Determine the [x, y] coordinate at the center of the cell enclosing the given text.  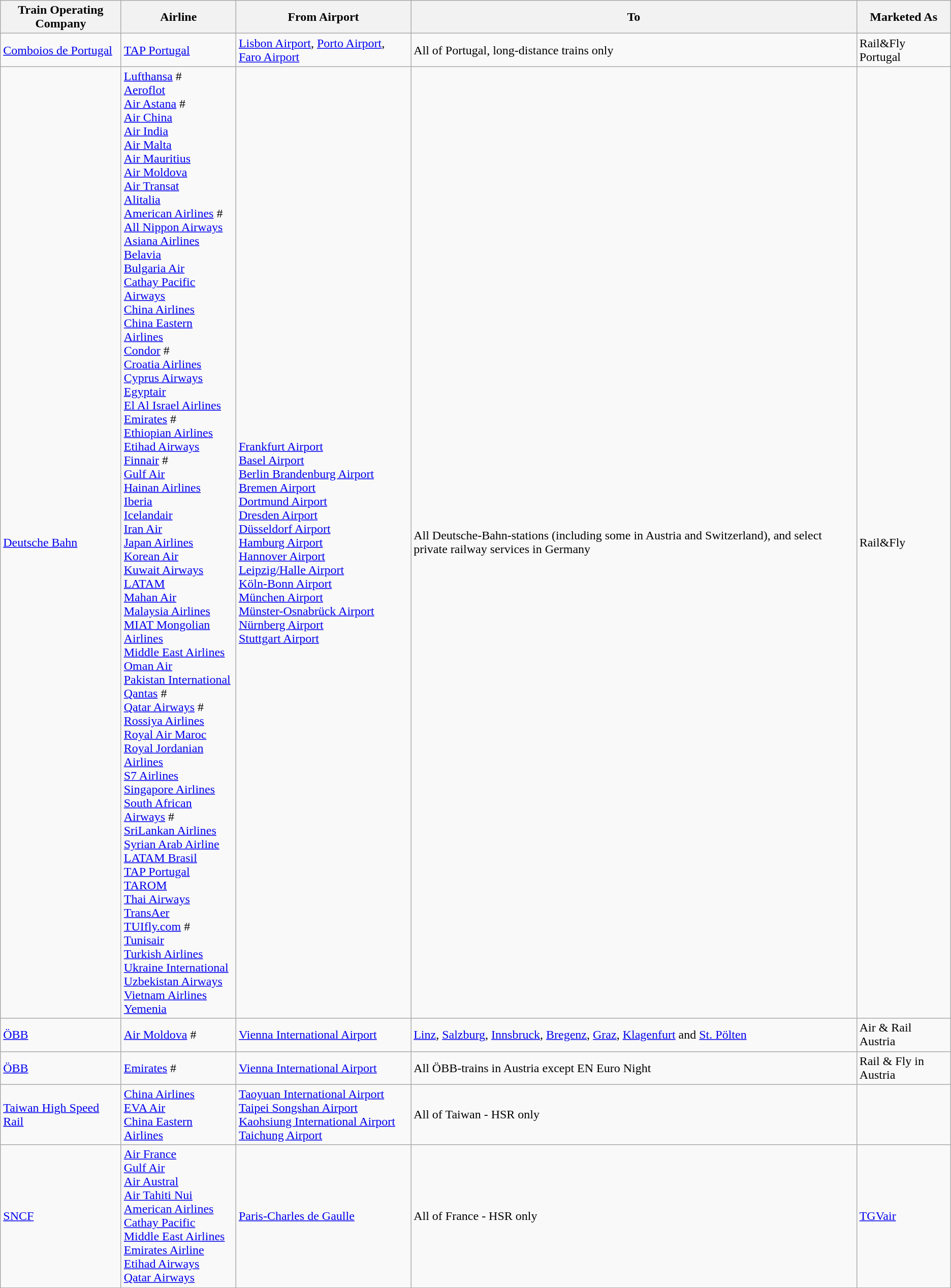
Comboios de Portugal [61, 50]
Taiwan High Speed Rail [61, 1114]
Taoyuan International AirportTaipei Songshan AirportKaohsiung International AirportTaichung Airport [323, 1114]
Lisbon Airport, Porto Airport, Faro Airport [323, 50]
All of Taiwan - HSR only [634, 1114]
Train Operating Company [61, 17]
Rail&Fly [903, 542]
SNCF [61, 1216]
Air FranceGulf AirAir AustralAir Tahiti NuiAmerican AirlinesCathay PacificMiddle East AirlinesEmirates AirlineEtihad AirwaysQatar Airways [178, 1216]
All Deutsche-Bahn-stations (including some in Austria and Switzerland), and select private railway services in Germany [634, 542]
Rail & Fly in Austria [903, 1068]
From Airport [323, 17]
Air Moldova # [178, 1035]
Rail&Fly Portugal [903, 50]
Paris-Charles de Gaulle [323, 1216]
To [634, 17]
TAP Portugal [178, 50]
Airline [178, 17]
TGVair [903, 1216]
All of France - HSR only [634, 1216]
China AirlinesEVA AirChina Eastern Airlines [178, 1114]
Deutsche Bahn [61, 542]
Emirates # [178, 1068]
Air & Rail Austria [903, 1035]
Marketed As [903, 17]
All ÖBB-trains in Austria except EN Euro Night [634, 1068]
All of Portugal, long-distance trains only [634, 50]
Linz, Salzburg, Innsbruck, Bregenz, Graz, Klagenfurt and St. Pölten [634, 1035]
